Determine the (X, Y) coordinate at the center of the cell enclosing the given text.  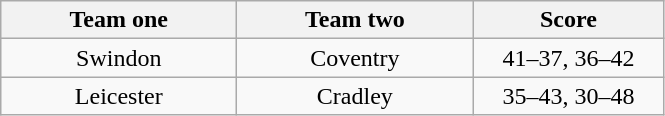
Swindon (119, 58)
35–43, 30–48 (568, 96)
Team one (119, 20)
41–37, 36–42 (568, 58)
Cradley (355, 96)
Coventry (355, 58)
Leicester (119, 96)
Score (568, 20)
Team two (355, 20)
